Scan for the cell matching the given text and deliver its [X, Y] coordinate at center. 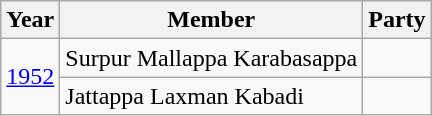
Party [397, 20]
Member [212, 20]
Year [30, 20]
Surpur Mallappa Karabasappa [212, 58]
Jattappa Laxman Kabadi [212, 96]
1952 [30, 77]
